Locate the cell with the specified text and output its (X, Y) center coordinate. 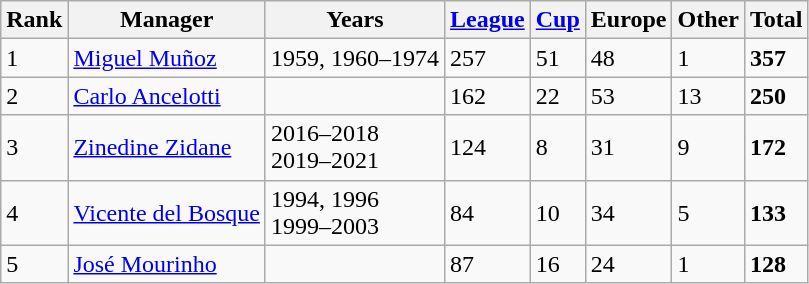
Years (354, 20)
Europe (628, 20)
357 (776, 58)
31 (628, 148)
172 (776, 148)
1959, 1960–1974 (354, 58)
Other (708, 20)
4 (34, 212)
250 (776, 96)
128 (776, 264)
48 (628, 58)
Carlo Ancelotti (167, 96)
16 (558, 264)
Zinedine Zidane (167, 148)
Manager (167, 20)
10 (558, 212)
51 (558, 58)
1994, 19961999–2003 (354, 212)
24 (628, 264)
162 (487, 96)
13 (708, 96)
Rank (34, 20)
Vicente del Bosque (167, 212)
3 (34, 148)
87 (487, 264)
9 (708, 148)
22 (558, 96)
2016–20182019–2021 (354, 148)
124 (487, 148)
84 (487, 212)
Miguel Muñoz (167, 58)
133 (776, 212)
257 (487, 58)
2 (34, 96)
League (487, 20)
Cup (558, 20)
Total (776, 20)
8 (558, 148)
34 (628, 212)
José Mourinho (167, 264)
53 (628, 96)
